Determine the [x, y] coordinate at the center of the cell enclosing the given text.  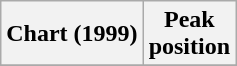
Peakposition [189, 34]
Chart (1999) [72, 34]
